Pinpoint the cell where the given text exists, returning its [X, Y] midpoint coordinate. 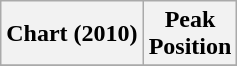
Chart (2010) [72, 34]
PeakPosition [190, 34]
